From the cell containing the given text, extract its center point as [x, y] coordinate. 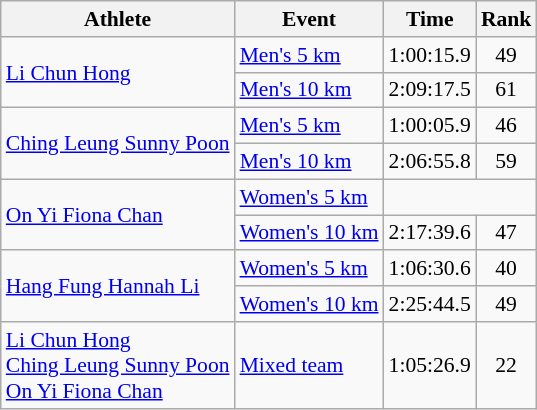
1:00:15.9 [430, 55]
2:09:17.5 [430, 90]
Event [310, 19]
1:00:05.9 [430, 126]
Li Chun Hong [118, 72]
59 [506, 162]
Li Chun HongChing Leung Sunny PoonOn Yi Fiona Chan [118, 366]
Hang Fung Hannah Li [118, 286]
Time [430, 19]
2:17:39.6 [430, 233]
Rank [506, 19]
Ching Leung Sunny Poon [118, 144]
40 [506, 269]
On Yi Fiona Chan [118, 214]
2:25:44.5 [430, 304]
22 [506, 366]
46 [506, 126]
1:06:30.6 [430, 269]
Mixed team [310, 366]
Athlete [118, 19]
1:05:26.9 [430, 366]
2:06:55.8 [430, 162]
61 [506, 90]
47 [506, 233]
